Scan for the cell matching the given text and deliver its [x, y] coordinate at center. 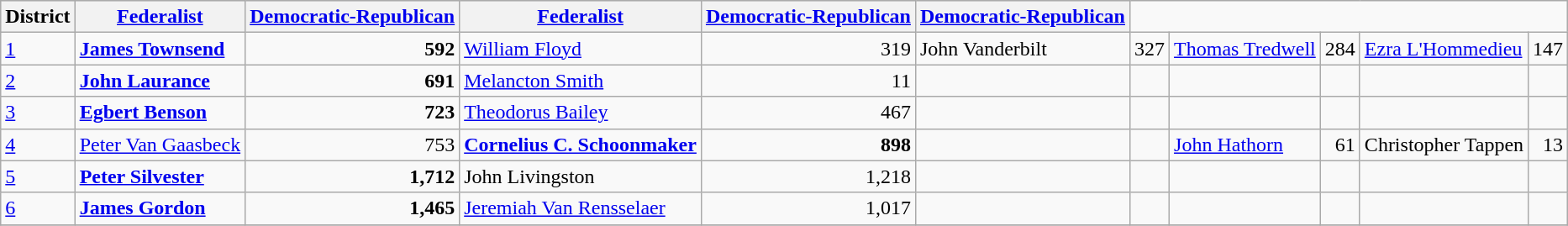
13 [1548, 145]
691 [353, 81]
John Livingston [581, 176]
1,465 [353, 208]
2 [38, 81]
Theodorus Bailey [581, 113]
61 [1339, 145]
Ezra L'Hommedieu [1444, 49]
John Vanderbilt [1022, 49]
319 [808, 49]
Cornelius C. Schoonmaker [581, 145]
592 [353, 49]
1,712 [353, 176]
147 [1548, 49]
Egbert Benson [160, 113]
James Townsend [160, 49]
Jeremiah Van Rensselaer [581, 208]
Christopher Tappen [1444, 145]
327 [1150, 49]
5 [38, 176]
Peter Silvester [160, 176]
William Floyd [581, 49]
John Laurance [160, 81]
District [38, 17]
284 [1339, 49]
3 [38, 113]
1,017 [808, 208]
Thomas Tredwell [1245, 49]
723 [353, 113]
James Gordon [160, 208]
898 [808, 145]
6 [38, 208]
753 [353, 145]
1 [38, 49]
467 [808, 113]
11 [808, 81]
1,218 [808, 176]
4 [38, 145]
John Hathorn [1245, 145]
Peter Van Gaasbeck [160, 145]
Melancton Smith [581, 81]
